Capture the cell that displays the provided text and extract its (x, y) central coordinate. 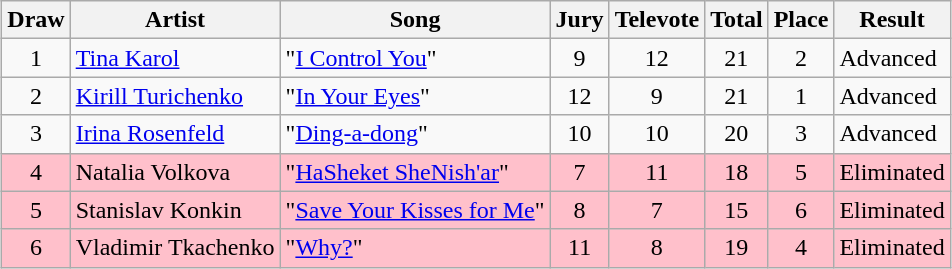
"In Your Eyes" (415, 96)
"I Control You" (415, 58)
Stanislav Konkin (175, 210)
Irina Rosenfeld (175, 134)
Jury (580, 20)
"Ding-a-dong" (415, 134)
Draw (36, 20)
Vladimir Tkachenko (175, 248)
"HaSheket SheNish'ar" (415, 172)
Place (801, 20)
Televote (656, 20)
Tina Karol (175, 58)
15 (737, 210)
19 (737, 248)
Natalia Volkova (175, 172)
"Save Your Kisses for Me" (415, 210)
Song (415, 20)
Artist (175, 20)
20 (737, 134)
Total (737, 20)
Result (892, 20)
18 (737, 172)
Kirill Turichenko (175, 96)
"Why?" (415, 248)
